Extract the [x, y] coordinate from the center of the cell holding the provided text.  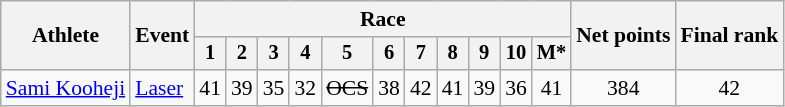
384 [623, 88]
4 [305, 54]
3 [274, 54]
9 [484, 54]
Athlete [66, 36]
Laser [162, 88]
32 [305, 88]
M* [552, 54]
Race [382, 19]
7 [421, 54]
Net points [623, 36]
38 [389, 88]
5 [347, 54]
35 [274, 88]
2 [242, 54]
Event [162, 36]
Sami Kooheji [66, 88]
36 [516, 88]
1 [210, 54]
OCS [347, 88]
Final rank [729, 36]
6 [389, 54]
8 [453, 54]
10 [516, 54]
